Output the (x, y) coordinate of the center of the cell containing the given text.  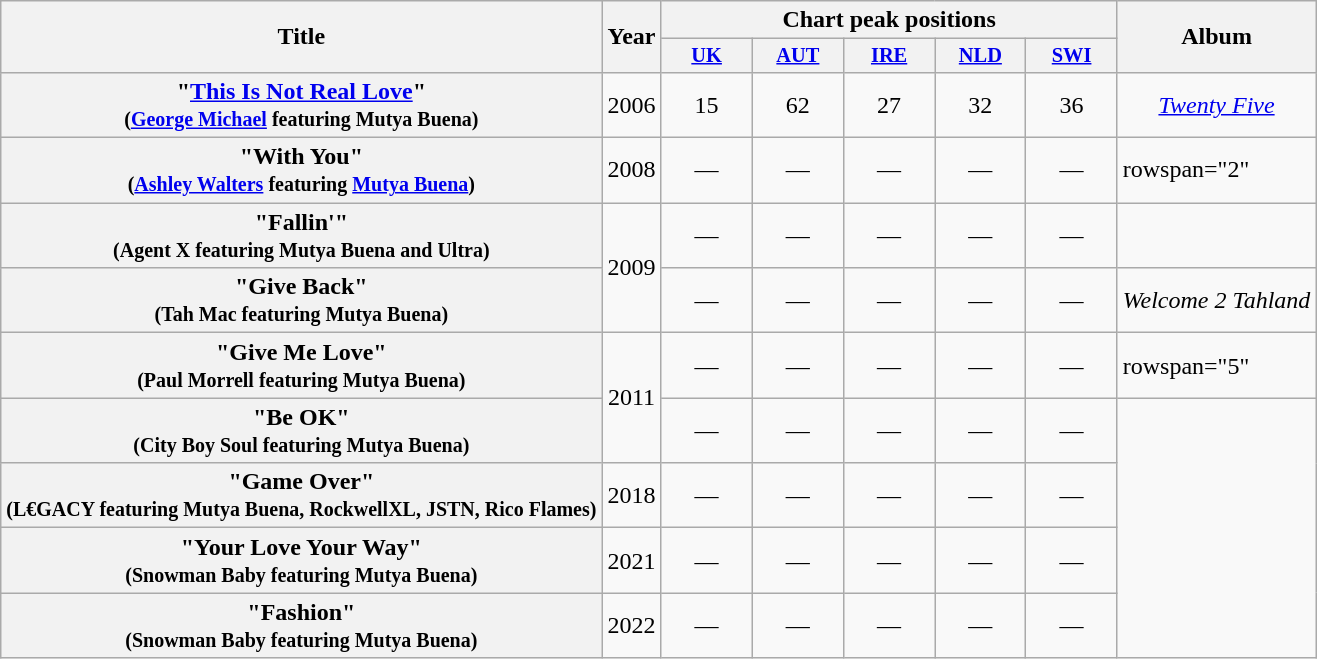
IRE (888, 56)
NLD (980, 56)
"Give Back"(Tah Mac featuring Mutya Buena) (302, 300)
2022 (632, 626)
"This Is Not Real Love"(George Michael featuring Mutya Buena) (302, 104)
2021 (632, 560)
2009 (632, 268)
Title (302, 37)
"With You"(Ashley Walters featuring Mutya Buena) (302, 170)
Chart peak positions (889, 20)
Year (632, 37)
"Fashion"(Snowman Baby featuring Mutya Buena) (302, 626)
UK (706, 56)
32 (980, 104)
AUT (798, 56)
"Give Me Love"(Paul Morrell featuring Mutya Buena) (302, 366)
15 (706, 104)
27 (888, 104)
"Fallin'"(Agent X featuring Mutya Buena and Ultra) (302, 236)
2008 (632, 170)
62 (798, 104)
2006 (632, 104)
rowspan="5" (1216, 366)
2018 (632, 496)
rowspan="2" (1216, 170)
Twenty Five (1216, 104)
Album (1216, 37)
SWI (1072, 56)
"Your Love Your Way"(Snowman Baby featuring Mutya Buena) (302, 560)
"Be OK"(City Boy Soul featuring Mutya Buena) (302, 430)
Welcome 2 Tahland (1216, 300)
"Game Over"(L€GACY featuring Mutya Buena, RockwellXL, JSTN, Rico Flames) (302, 496)
36 (1072, 104)
2011 (632, 398)
